Determine the (X, Y) coordinate at the center of the cell enclosing the given text.  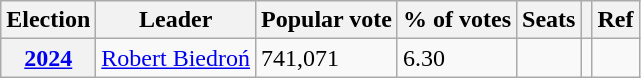
Robert Biedroń (176, 58)
Seats (549, 20)
741,071 (327, 58)
6.30 (456, 58)
Leader (176, 20)
% of votes (456, 20)
Ref (616, 20)
Popular vote (327, 20)
Election (48, 20)
2024 (48, 58)
